Scan for the cell matching the given text and deliver its [X, Y] coordinate at center. 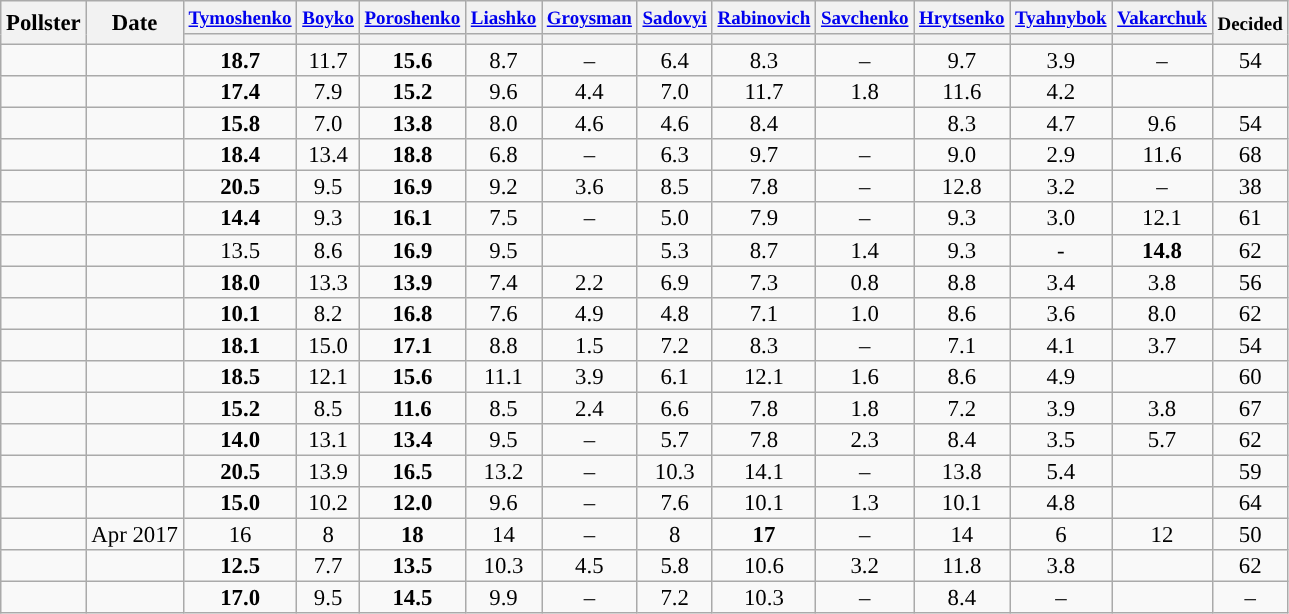
Tymoshenko [240, 18]
9.0 [962, 155]
5.4 [1061, 471]
1.3 [865, 503]
13.1 [328, 440]
18.7 [240, 61]
6 [1061, 535]
Poroshenko [412, 18]
15.8 [240, 124]
Rabinovich [764, 18]
3.0 [1061, 219]
18 [412, 535]
14.5 [412, 598]
6.3 [674, 155]
5.8 [674, 566]
38 [1250, 187]
Decided [1250, 23]
Vakarchuk [1162, 18]
50 [1250, 535]
6.8 [503, 155]
7.4 [503, 282]
Hrytsenko [962, 18]
14.1 [764, 471]
Sadovyi [674, 18]
4.4 [590, 92]
16 [240, 535]
11.1 [503, 377]
4.2 [1061, 92]
14.0 [240, 440]
2.9 [1061, 155]
7.7 [328, 566]
6.1 [674, 377]
17.0 [240, 598]
6.6 [674, 408]
5.0 [674, 219]
9.9 [503, 598]
0.8 [865, 282]
3.7 [1162, 345]
11.8 [962, 566]
12.5 [240, 566]
Pollster [44, 23]
17.1 [412, 345]
4.5 [590, 566]
10.2 [328, 503]
6.9 [674, 282]
13.2 [503, 471]
16.5 [412, 471]
Tyahnybok [1061, 18]
18.8 [412, 155]
68 [1250, 155]
4.1 [1061, 345]
Apr 2017 [134, 535]
14.4 [240, 219]
18.0 [240, 282]
64 [1250, 503]
17 [764, 535]
2.3 [865, 440]
59 [1250, 471]
Liashko [503, 18]
9.2 [503, 187]
12 [1162, 535]
Boyko [328, 18]
13.3 [328, 282]
3.4 [1061, 282]
Date [134, 23]
1.6 [865, 377]
1.5 [590, 345]
Groysman [590, 18]
17.4 [240, 92]
56 [1250, 282]
60 [1250, 377]
2.4 [590, 408]
10.6 [764, 566]
Savchenko [865, 18]
14.8 [1162, 250]
1.4 [865, 250]
67 [1250, 408]
8.2 [328, 313]
2.2 [590, 282]
16.8 [412, 313]
3.5 [1061, 440]
7.5 [503, 219]
- [1061, 250]
18.1 [240, 345]
61 [1250, 219]
12.0 [412, 503]
7.3 [764, 282]
18.5 [240, 377]
6.4 [674, 61]
4.7 [1061, 124]
18.4 [240, 155]
5.3 [674, 250]
12.8 [962, 187]
16.1 [412, 219]
1.0 [865, 313]
